Determine the (X, Y) coordinate at the center of the cell enclosing the given text.  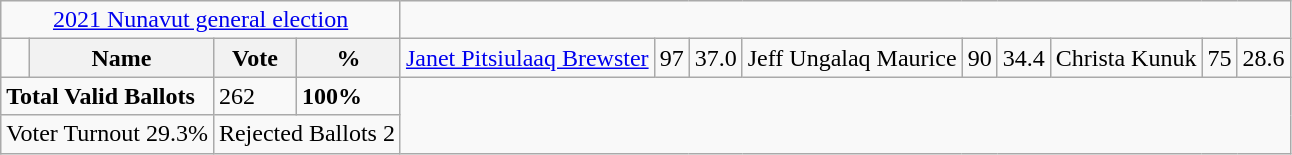
262 (254, 96)
Jeff Ungalaq Maurice (852, 58)
Janet Pitsiulaaq Brewster (527, 58)
Vote (254, 58)
34.4 (1024, 58)
75 (1220, 58)
37.0 (716, 58)
% (349, 58)
100% (349, 96)
Total Valid Ballots (108, 96)
2021 Nunavut general election (201, 20)
Rejected Ballots 2 (306, 134)
Name (121, 58)
Christa Kunuk (1126, 58)
97 (672, 58)
90 (980, 58)
Voter Turnout 29.3% (108, 134)
28.6 (1264, 58)
